Locate the cell with the specified text and output its [x, y] center coordinate. 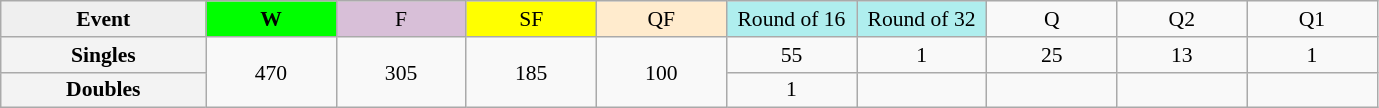
185 [531, 72]
Round of 16 [791, 19]
Q [1052, 19]
13 [1182, 55]
Round of 32 [921, 19]
Q2 [1182, 19]
305 [401, 72]
QF [661, 19]
F [401, 19]
Singles [104, 55]
Event [104, 19]
100 [661, 72]
Doubles [104, 90]
W [271, 19]
SF [531, 19]
25 [1052, 55]
55 [791, 55]
Q1 [1312, 19]
470 [271, 72]
